Extract the [X, Y] coordinate from the center of the cell holding the provided text.  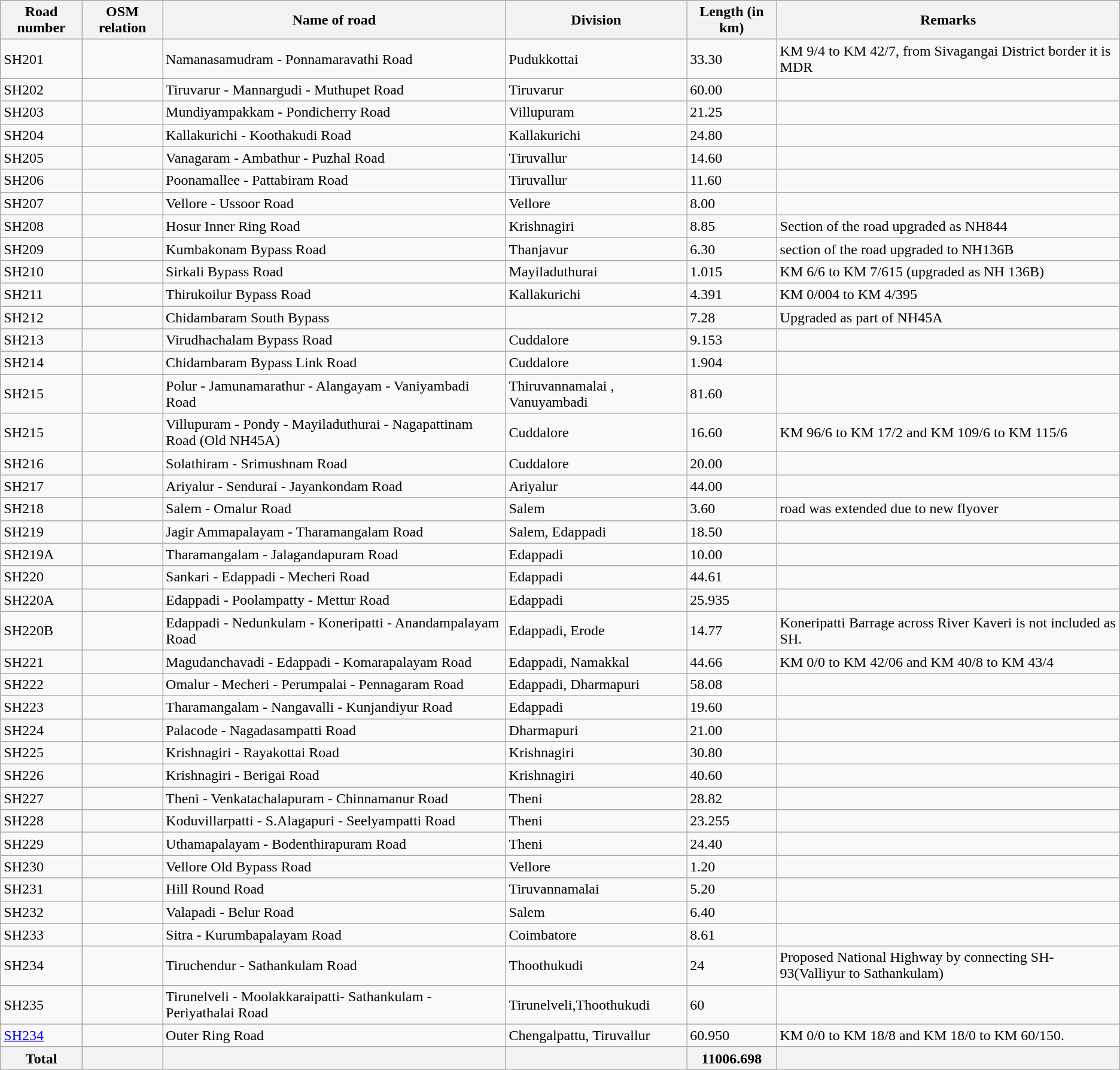
40.60 [732, 776]
SH227 [42, 798]
1.20 [732, 867]
Thoothukudi [596, 965]
SH204 [42, 135]
Division [596, 20]
Krishnagiri - Rayakottai Road [334, 753]
Koneripatti Barrage across River Kaveri is not included as SH. [948, 630]
Tiruvarur [596, 90]
SH219A [42, 554]
11006.698 [732, 1058]
6.40 [732, 912]
Tiruvannamalai [596, 889]
Theni - Venkatachalapuram - Chinnamanur Road [334, 798]
Upgraded as part of NH45A [948, 318]
Valapadi - Belur Road [334, 912]
road was extended due to new flyover [948, 509]
SH218 [42, 509]
SH235 [42, 1005]
SH210 [42, 272]
SH203 [42, 112]
Tirunelveli - Moolakkaraipatti- Sathankulam - Periyathalai Road [334, 1005]
Krishnagiri - Berigai Road [334, 776]
SH233 [42, 935]
Namanasamudram - Ponnamaravathi Road [334, 59]
44.61 [732, 577]
1.904 [732, 363]
23.255 [732, 821]
Salem - Omalur Road [334, 509]
SH226 [42, 776]
KM 0/0 to KM 42/06 and KM 40/8 to KM 43/4 [948, 661]
Chengalpattu, Tiruvallur [596, 1035]
81.60 [732, 394]
SH213 [42, 340]
Sankari - Edappadi - Mecheri Road [334, 577]
KM 0/0 to KM 18/8 and KM 18/0 to KM 60/150. [948, 1035]
Proposed National Highway by connecting SH-93(Valliyur to Sathankulam) [948, 965]
SH224 [42, 730]
SH206 [42, 181]
Jagir Ammapalayam - Tharamangalam Road [334, 532]
25.935 [732, 600]
Uthamapalayam - Bodenthirapuram Road [334, 844]
KM 6/6 to KM 7/615 (upgraded as NH 136B) [948, 272]
Ariyalur [596, 486]
Omalur - Mecheri - Perumpalai - Pennagaram Road [334, 684]
Virudhachalam Bypass Road [334, 340]
Villupuram [596, 112]
60.950 [732, 1035]
SH230 [42, 867]
SH222 [42, 684]
Ariyalur - Sendurai - Jayankondam Road [334, 486]
18.50 [732, 532]
Edappadi, Namakkal [596, 661]
Sitra - Kurumbapalayam Road [334, 935]
Mayiladuthurai [596, 272]
4.391 [732, 294]
Length (in km) [732, 20]
Vellore Old Bypass Road [334, 867]
24 [732, 965]
8.85 [732, 226]
Thiruvannamalai , Vanuyambadi [596, 394]
33.30 [732, 59]
Vellore - Ussoor Road [334, 203]
Hill Round Road [334, 889]
SH214 [42, 363]
Villupuram - Pondy - Mayiladuthurai - Nagapattinam Road (Old NH45A) [334, 433]
KM 9/4 to KM 42/7, from Sivagangai District border it is MDR [948, 59]
Edappadi, Dharmapuri [596, 684]
1.015 [732, 272]
SH220 [42, 577]
Thanjavur [596, 249]
16.60 [732, 433]
SH219 [42, 532]
Salem, Edappadi [596, 532]
24.80 [732, 135]
SH225 [42, 753]
14.77 [732, 630]
Tharamangalam - Jalagandapuram Road [334, 554]
Chidambaram South Bypass [334, 318]
SH202 [42, 90]
Name of road [334, 20]
7.28 [732, 318]
11.60 [732, 181]
Edappadi, Erode [596, 630]
21.00 [732, 730]
KM 0/004 to KM 4/395 [948, 294]
Dharmapuri [596, 730]
Tiruchendur - Sathankulam Road [334, 965]
Edappadi - Poolampatty - Mettur Road [334, 600]
SH231 [42, 889]
Kumbakonam Bypass Road [334, 249]
SH209 [42, 249]
section of the road upgraded to NH136B [948, 249]
Hosur Inner Ring Road [334, 226]
14.60 [732, 158]
30.80 [732, 753]
SH228 [42, 821]
Palacode - Nagadasampatti Road [334, 730]
19.60 [732, 707]
58.08 [732, 684]
44.66 [732, 661]
SH229 [42, 844]
Chidambaram Bypass Link Road [334, 363]
20.00 [732, 464]
Tirunelveli,Thoothukudi [596, 1005]
10.00 [732, 554]
SH212 [42, 318]
Mundiyampakkam - Pondicherry Road [334, 112]
Solathiram - Srimushnam Road [334, 464]
Remarks [948, 20]
21.25 [732, 112]
8.00 [732, 203]
SH201 [42, 59]
24.40 [732, 844]
SH221 [42, 661]
Outer Ring Road [334, 1035]
6.30 [732, 249]
SH220A [42, 600]
SH211 [42, 294]
Magudanchavadi - Edappadi - Komarapalayam Road [334, 661]
SH223 [42, 707]
Sirkali Bypass Road [334, 272]
OSM relation [122, 20]
SH216 [42, 464]
Kallakurichi - Koothakudi Road [334, 135]
Vanagaram - Ambathur - Puzhal Road [334, 158]
8.61 [732, 935]
Thirukoilur Bypass Road [334, 294]
SH205 [42, 158]
SH207 [42, 203]
SH232 [42, 912]
Total [42, 1058]
Polur - Jamunamarathur - Alangayam - Vaniyambadi Road [334, 394]
Koduvillarpatti - S.Alagapuri - Seelyampatti Road [334, 821]
Section of the road upgraded as NH844 [948, 226]
60 [732, 1005]
Tharamangalam - Nangavalli - Kunjandiyur Road [334, 707]
SH208 [42, 226]
28.82 [732, 798]
60.00 [732, 90]
3.60 [732, 509]
44.00 [732, 486]
9.153 [732, 340]
Edappadi - Nedunkulam - Koneripatti - Anandampalayam Road [334, 630]
5.20 [732, 889]
Tiruvarur - Mannargudi - Muthupet Road [334, 90]
Road number [42, 20]
Coimbatore [596, 935]
SH217 [42, 486]
SH220B [42, 630]
Pudukkottai [596, 59]
Poonamallee - Pattabiram Road [334, 181]
KM 96/6 to KM 17/2 and KM 109/6 to KM 115/6 [948, 433]
